Find where the given text appears and provide that cell's center as [x, y] coordinate. 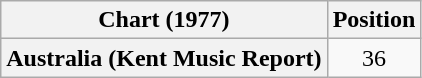
Position [374, 20]
Australia (Kent Music Report) [164, 58]
Chart (1977) [164, 20]
36 [374, 58]
